Determine the [X, Y] coordinate at the center of the cell enclosing the given text.  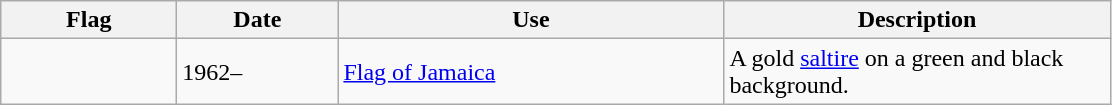
Flag [89, 20]
A gold saltire on a green and black background. [917, 72]
Use [531, 20]
Flag of Jamaica [531, 72]
1962– [258, 72]
Description [917, 20]
Date [258, 20]
